Determine the (x, y) coordinate at the center of the cell enclosing the given text.  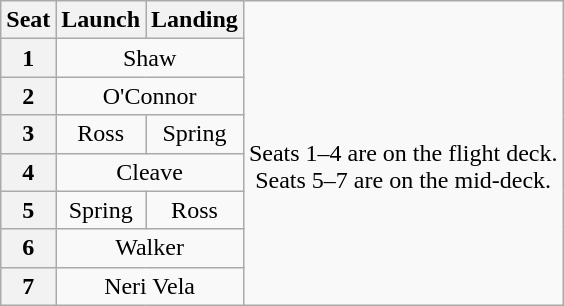
Shaw (150, 58)
2 (28, 96)
3 (28, 134)
7 (28, 286)
O'Connor (150, 96)
Walker (150, 248)
Seats 1–4 are on the flight deck.Seats 5–7 are on the mid-deck. (403, 153)
Neri Vela (150, 286)
Seat (28, 20)
Landing (195, 20)
Cleave (150, 172)
Launch (101, 20)
5 (28, 210)
1 (28, 58)
6 (28, 248)
4 (28, 172)
